For the text-containing cell, return its midpoint in (X, Y) coordinate format. 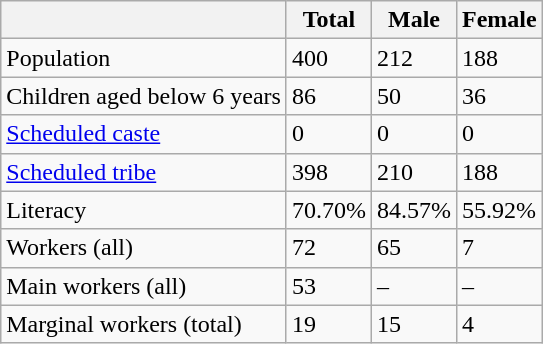
212 (414, 58)
Total (328, 20)
55.92% (500, 210)
398 (328, 172)
19 (328, 324)
72 (328, 248)
50 (414, 96)
36 (500, 96)
Marginal workers (total) (144, 324)
4 (500, 324)
400 (328, 58)
Workers (all) (144, 248)
7 (500, 248)
Literacy (144, 210)
15 (414, 324)
53 (328, 286)
Children aged below 6 years (144, 96)
84.57% (414, 210)
Scheduled caste (144, 134)
65 (414, 248)
Scheduled tribe (144, 172)
86 (328, 96)
Male (414, 20)
Female (500, 20)
210 (414, 172)
70.70% (328, 210)
Main workers (all) (144, 286)
Population (144, 58)
